Scan for the cell matching the given text and deliver its (X, Y) coordinate at center. 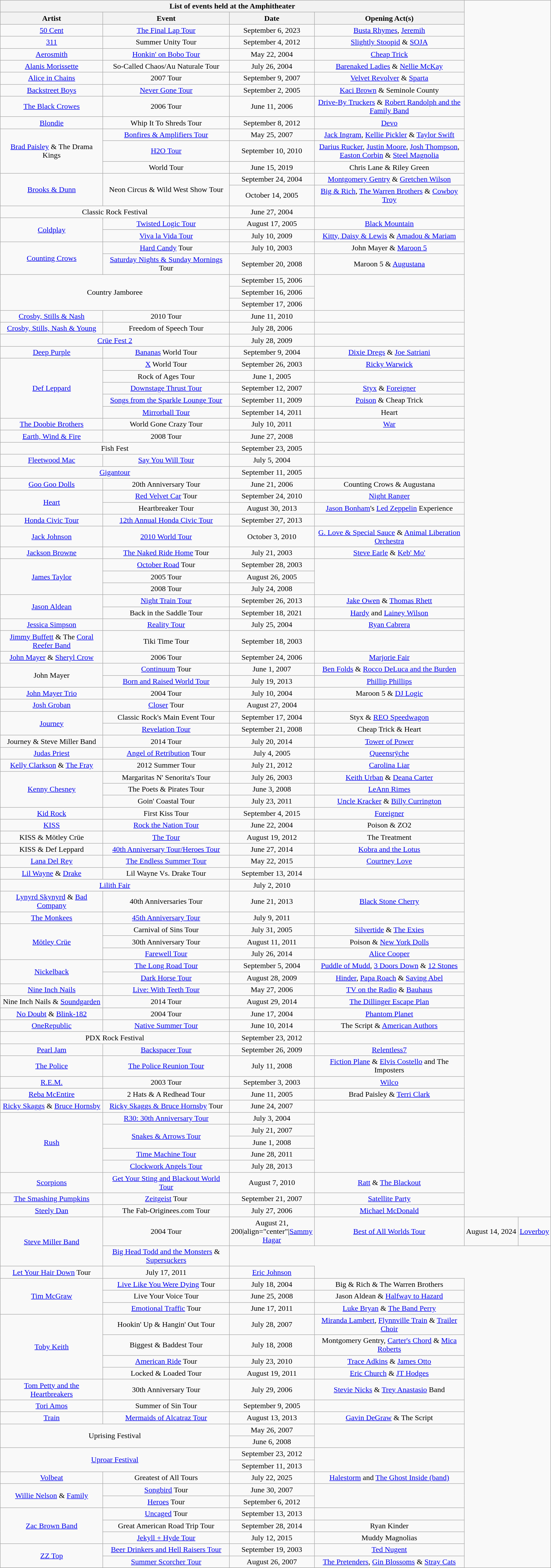
July 3, 2004 (272, 1118)
Ricky Skaggs & Bruce Hornsby Tour (166, 1106)
The Naked Ride Home Tour (166, 553)
October 14, 2005 (272, 195)
OneRepublic (52, 1026)
August 7, 2010 (272, 1182)
Journey & Steve Miller Band (52, 741)
July 24, 2008 (272, 589)
Black Mountain (389, 224)
Mermaids of Alcatraz Tour (166, 1418)
Hardy and Lainey Wilson (389, 613)
The Final Lap Tour (166, 30)
X World Tour (166, 364)
June 11, 2010 (272, 316)
Earth, Wind & Fire (52, 436)
September 5, 2004 (272, 966)
2003 Tour (166, 1082)
Reality Tour (166, 625)
Great American Road Trip Tour (166, 1526)
Counting Crows & Augustana (389, 484)
Brad Paisley & Terri Clark (389, 1094)
Busta Rhymes, Jeremih (389, 30)
Dixie Dregs & Joe Satriani (389, 352)
Crosby, Stills, Nash & Young (52, 328)
The Dillinger Escape Plan (389, 1002)
Greatest of All Tours (166, 1478)
Kaci Brown & Seminole County (389, 90)
June 22, 2004 (272, 825)
June 27, 2008 (272, 436)
Brooks & Dunn (52, 190)
Fish Fest (115, 448)
Songbird Tour (166, 1490)
Poison & Cheap Trick (389, 400)
August 26, 2007 (272, 1562)
Ricky Skaggs & Bruce Hornsby (52, 1106)
June 27, 2004 (272, 212)
Scorpions (52, 1182)
August 27, 2004 (272, 705)
Chris Lane & Riley Green (389, 167)
Jackson Browne (52, 553)
September 23, 2005 (272, 448)
Ted Nugent (389, 1550)
Big Head Todd and the Monsters & Supersuckers (166, 1256)
September 12, 2007 (272, 388)
Jason Aldean (52, 607)
August 14, 2024 (491, 1231)
Night Train Tour (166, 601)
July 11, 2008 (272, 1066)
2 Hats & A Redhead Tour (166, 1094)
Fiction Plane & Elvis Costello and The Imposters (389, 1066)
Willie Nelson & Family (52, 1496)
July 10, 2004 (272, 693)
July 26, 2003 (272, 777)
October Road Tour (166, 565)
September 10, 2010 (272, 151)
September 21, 2007 (272, 1199)
Country Jamboree (115, 292)
Jessica Simpson (52, 625)
Hookin' Up & Hangin' Out Tour (166, 1325)
TV on the Radio & Bauhaus (389, 990)
Journey (52, 723)
Heroes Tour (166, 1502)
Night Ranger (389, 496)
James Taylor (52, 577)
Heartbreaker Tour (166, 508)
Crüe Fest 2 (115, 340)
Montgomery Gentry, Carter's Chord & Mica Roberts (389, 1345)
September 14, 2011 (272, 412)
The Police Reunion Tour (166, 1066)
Brad Paisley & The Drama Kings (52, 151)
Carnival of Sins Tour (166, 930)
Back in the Saddle Tour (166, 613)
September 6, 2023 (272, 30)
September 13, 2013 (272, 1514)
Lil Wayne Vs. Drake Tour (166, 873)
Train (52, 1418)
September 16, 2006 (272, 292)
40th Anniversary Tour/Heroes Tour (166, 849)
Kelly Clarkson & The Fray (52, 765)
September 11, 2009 (272, 400)
Hinder, Papa Roach & Saving Abel (389, 978)
12th Annual Honda Civic Tour (166, 520)
Aerosmith (52, 54)
KISS (52, 825)
Poison & ZO2 (389, 825)
July 28, 2009 (272, 340)
June 11, 2005 (272, 1094)
September 9, 2005 (272, 1406)
June 21, 2006 (272, 484)
September 2, 2005 (272, 90)
Kitty, Daisy & Lewis & Amadou & Mariam (389, 236)
Whip It To Shreds Tour (166, 123)
September 26, 2013 (272, 601)
September 17, 2004 (272, 717)
July 9, 2011 (272, 918)
Reba McEntire (52, 1094)
Crosby, Stills & Nash (52, 316)
June 11, 2006 (272, 107)
Nickelback (52, 972)
Tori Amos (52, 1406)
August 19, 2012 (272, 837)
Big & Rich & The Warren Brothers (389, 1284)
Goin' Coastal Tour (166, 801)
July 27, 2006 (272, 1211)
Zac Brown Band (52, 1526)
The Smashing Pumpkins (52, 1199)
Viva la Vida Tour (166, 236)
Josh Groban (52, 705)
Drive-By Truckers & Robert Randolph and the Family Band (389, 107)
Ratt & The Blackout (389, 1182)
August 28, 2009 (272, 978)
July 29, 2006 (272, 1390)
Phillip Phillips (389, 681)
R30: 30th Anniversary Tour (166, 1118)
July 2, 2010 (272, 885)
Uncaged Tour (166, 1514)
July 28, 2007 (272, 1325)
Counting Crows (52, 258)
September 19, 2003 (272, 1550)
The Black Crowes (52, 107)
May 27, 2006 (272, 990)
Cheap Trick (389, 54)
Never Gone Tour (166, 90)
June 15, 2019 (272, 167)
Rush (52, 1142)
Backspacer Tour (166, 1050)
Volbeat (52, 1478)
Nine Inch Nails (52, 990)
July 21, 2012 (272, 765)
Ricky Warwick (389, 364)
40th Anniversaries Tour (166, 902)
Blondie (52, 123)
Tim McGraw (52, 1296)
Cheap Trick & Heart (389, 729)
September 11, 2005 (272, 472)
Beer Drinkers and Hell Raisers Tour (166, 1550)
So-Called Chaos/Au Naturale Tour (166, 66)
20th Anniversary Tour (166, 484)
Event (166, 18)
Biggest & Baddest Tour (166, 1345)
Bonfires & Amplifiers Tour (166, 135)
June 1, 2007 (272, 669)
August 26, 2005 (272, 577)
Montgomery Gentry & Gretchen Wilson (389, 179)
July 21, 2007 (272, 1130)
June 10, 2014 (272, 1026)
Dark Horse Tour (166, 978)
September 4, 2015 (272, 813)
October 3, 2010 (272, 537)
Stevie Nicks & Trey Anastasio Band (389, 1390)
Def Leppard (52, 388)
ZZ Top (52, 1556)
Michael McDonald (389, 1211)
50 Cent (52, 30)
Alice in Chains (52, 78)
Ryan Cabrera (389, 625)
The Poets & Pirates Tour (166, 789)
August 13, 2013 (272, 1418)
July 19, 2013 (272, 681)
September 27, 2013 (272, 520)
Pearl Jam (52, 1050)
The Endless Summer Tour (166, 861)
Gigantour (115, 472)
August 11, 2011 (272, 942)
June 27, 2014 (272, 849)
Uproar Festival (115, 1460)
Tiki Time Tour (166, 641)
Marjorie Fair (389, 657)
Keith Urban & Deana Carter (389, 777)
Get Your Sting and Blackout World Tour (166, 1182)
The Tour (166, 837)
LeAnn Rimes (389, 789)
The Police (52, 1066)
Eric Church & JT Hodges (389, 1373)
September 26, 2003 (272, 364)
July 23, 2011 (272, 801)
Devo (389, 123)
Coldplay (52, 230)
July 21, 2003 (272, 553)
July 28, 2013 (272, 1166)
Nine Inch Nails & Soundgarden (52, 1002)
Backstreet Boys (52, 90)
Jason Aldean & Halfway to Hazard (389, 1296)
Say You Will Tour (166, 460)
August 19, 2011 (272, 1373)
June 30, 2007 (272, 1490)
Barenaked Ladies & Nellie McKay (389, 66)
Lana Del Rey (52, 861)
Darius Rucker, Justin Moore, Josh Thompson, Easton Corbin & Steel Magnolia (389, 151)
Trace Adkins & James Otto (389, 1361)
July 4, 2005 (272, 753)
Jake Owen & Thomas Rhett (389, 601)
Tower of Power (389, 741)
G. Love & Special Sauce & Animal Liberation Orchestra (389, 537)
Mirrorball Tour (166, 412)
Poison & New York Dolls (389, 942)
September 8, 2012 (272, 123)
First Kiss Tour (166, 813)
August 17, 2005 (272, 224)
Live Your Voice Tour (166, 1296)
July 26, 2014 (272, 954)
Summer Scorcher Tour (166, 1562)
June 24, 2007 (272, 1106)
September 17, 2006 (272, 304)
Summer of Sin Tour (166, 1406)
September 18, 2003 (272, 641)
Revelation Tour (166, 729)
Judas Priest (52, 753)
Wilco (389, 1082)
July 31, 2005 (272, 930)
June 17, 2011 (272, 1308)
Mötley Crüe (52, 942)
Silvertide & The Exies (389, 930)
Artist (52, 18)
Live Like You Were Dying Tour (166, 1284)
September 20, 2008 (272, 264)
Twisted Logic Tour (166, 224)
The Treatment (389, 837)
Time Machine Tour (166, 1154)
August 21, 200|align="center"|Sammy Hagar (272, 1231)
July 10, 2011 (272, 424)
August 30, 2013 (272, 508)
Uprising Festival (115, 1436)
Date (272, 18)
Ryan Kinder (389, 1526)
2010 Tour (166, 316)
The Monkees (52, 918)
Alice Cooper (389, 954)
Honkin' on Bobo Tour (166, 54)
Clockwork Angels Tour (166, 1166)
September 3, 2003 (272, 1082)
Muddy Magnolias (389, 1538)
Fleetwood Mac (52, 460)
July 17, 2011 (166, 1272)
September 9, 2007 (272, 78)
No Doubt & Blink-182 (52, 1014)
Honda Civic Tour (52, 520)
Steve Earle & Keb' Mo' (389, 553)
John Mayer & Sheryl Crow (52, 657)
Uncle Kracker & Billy Currington (389, 801)
John Mayer (52, 675)
May 22, 2004 (272, 54)
Native Summer Tour (166, 1026)
2005 Tour (166, 577)
September 18, 2021 (272, 613)
Big & Rich, The Warren Brothers & Cowboy Troy (389, 195)
July 26, 2004 (272, 66)
Summer Unity Tour (166, 42)
Tom Petty and the Heartbreakers (52, 1390)
July 10, 2009 (272, 236)
July 22, 2025 (272, 1478)
Songs from the Sparkle Lounge Tour (166, 400)
American Ride Tour (166, 1361)
PDX Rock Festival (115, 1038)
Lil Wayne & Drake (52, 873)
Styx & Foreigner (389, 388)
John Mayer & Maroon 5 (389, 248)
The Doobie Brothers (52, 424)
June 3, 2008 (272, 789)
Puddle of Mudd, 3 Doors Down & 12 Stones (389, 966)
Foreigner (389, 813)
June 17, 2004 (272, 1014)
June 1, 2005 (272, 376)
Saturday Nights & Sunday Mornings Tour (166, 264)
R.E.M. (52, 1082)
Best of All Worlds Tour (389, 1231)
July 10, 2003 (272, 248)
2012 Summer Tour (166, 765)
Maroon 5 & Augustana (389, 264)
Jekyll + Hyde Tour (166, 1538)
Luke Bryan & The Band Perry (389, 1308)
The Fab-Originees.com Tour (166, 1211)
KISS & Mötley Crüe (52, 837)
September 11, 2013 (272, 1466)
Let Your Hair Down Tour (52, 1272)
List of events held at the Amphitheater (232, 6)
Jason Bonham's Led Zeppelin Experience (389, 508)
Zeitgeist Tour (166, 1199)
Black Stone Cherry (389, 902)
Steve Miller Band (52, 1241)
Continuum Tour (166, 669)
July 25, 2004 (272, 625)
Lilith Fair (115, 885)
July 5, 2004 (272, 460)
Velvet Revolver & Sparta (389, 78)
War (389, 424)
45th Anniversary Tour (166, 918)
Opening Act(s) (389, 18)
Jack Johnson (52, 537)
The Script & American Authors (389, 1026)
Kenny Chesney (52, 789)
Live: With Teeth Tour (166, 990)
2010 World Tour (166, 537)
Classic Rock's Main Event Tour (166, 717)
Closer Tour (166, 705)
Angel of Retribution Tour (166, 753)
August 29, 2014 (272, 1002)
Maroon 5 & DJ Logic (389, 693)
May 25, 2007 (272, 135)
Ben Folds & Rocco DeLuca and the Burden (389, 669)
September 6, 2012 (272, 1502)
September 26, 2009 (272, 1050)
Queensrÿche (389, 753)
July 18, 2004 (272, 1284)
September 28, 2014 (272, 1526)
Eric Johnson (272, 1272)
Phantom Planet (389, 1014)
Relentless7 (389, 1050)
September 4, 2012 (272, 42)
Margaritas N' Senorita's Tour (166, 777)
Gavin DeGraw & The Script (389, 1418)
The Long Road Tour (166, 966)
July 23, 2010 (272, 1361)
May 26, 2007 (272, 1430)
June 6, 2008 (272, 1442)
Born and Raised World Tour (166, 681)
Satellite Party (389, 1199)
June 28, 2011 (272, 1154)
Hard Candy Tour (166, 248)
Alanis Morissette (52, 66)
June 25, 2008 (272, 1296)
July 18, 2008 (272, 1345)
Kobra and the Lotus (389, 849)
Lynyrd Skynyrd & Bad Company (52, 902)
2007 Tour (166, 78)
July 20, 2014 (272, 741)
Snakes & Arrows Tour (166, 1136)
Toby Keith (52, 1347)
Goo Goo Dolls (52, 484)
June 21, 2013 (272, 902)
Deep Purple (52, 352)
John Mayer Trio (52, 693)
World Gone Crazy Tour (166, 424)
H2O Tour (166, 151)
Jack Ingram, Kellie Pickler & Taylor Swift (389, 135)
World Tour (166, 167)
Neon Circus & Wild West Show Tour (166, 190)
September 21, 2008 (272, 729)
Red Velvet Car Tour (166, 496)
Miranda Lambert, Flynnville Train & Trailer Choir (389, 1325)
Classic Rock Festival (115, 212)
July 12, 2015 (272, 1538)
May 22, 2015 (272, 861)
Locked & Loaded Tour (166, 1373)
Freedom of Speech Tour (166, 328)
Halestorm and The Ghost Inside (band) (389, 1478)
Bananas World Tour (166, 352)
Rock the Nation Tour (166, 825)
September 24, 2006 (272, 657)
September 13, 2014 (272, 873)
Carolina Liar (389, 765)
Steely Dan (52, 1211)
KISS & Def Leppard (52, 849)
Rock of Ages Tour (166, 376)
Courtney Love (389, 861)
Emotional Traffic Tour (166, 1308)
September 24, 2010 (272, 496)
Jimmy Buffett & The Coral Reefer Band (52, 641)
September 28, 2003 (272, 565)
September 24, 2004 (272, 179)
Loverboy (534, 1231)
June 1, 2008 (272, 1142)
Kid Rock (52, 813)
Downstage Thrust Tour (166, 388)
Farewell Tour (166, 954)
September 9, 2004 (272, 352)
Slightly Stoopid & SOJA (389, 42)
Styx & REO Speedwagon (389, 717)
July 28, 2006 (272, 328)
September 15, 2006 (272, 280)
The Pretenders, Gin Blossoms & Stray Cats (389, 1562)
311 (52, 42)
